Scan for the cell matching the given text and deliver its (X, Y) coordinate at center. 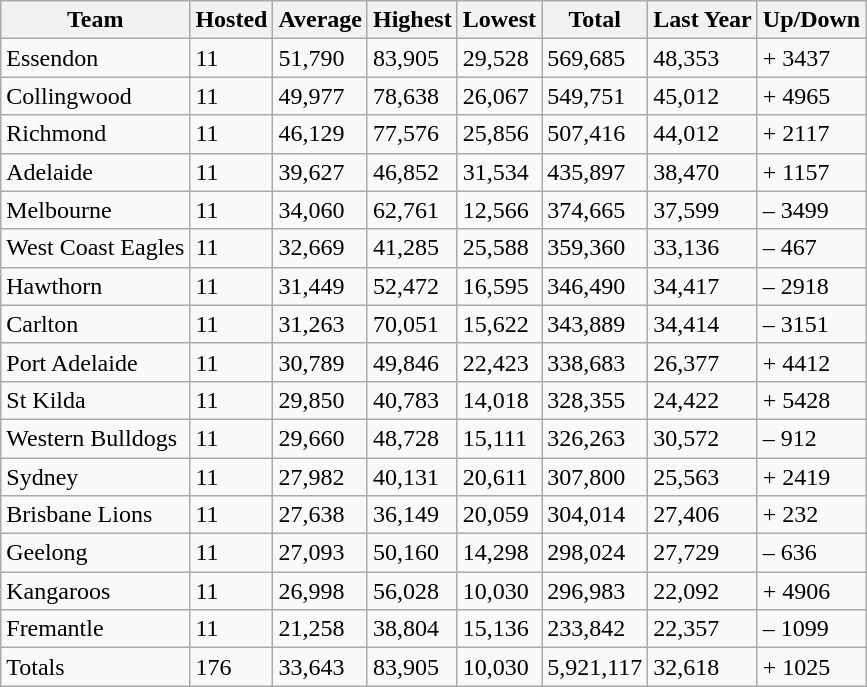
+ 232 (811, 515)
21,258 (320, 629)
Lowest (499, 20)
507,416 (595, 134)
Last Year (703, 20)
– 3499 (811, 210)
33,643 (320, 667)
Melbourne (96, 210)
70,051 (412, 324)
Hawthorn (96, 286)
549,751 (595, 96)
Total (595, 20)
– 912 (811, 438)
27,638 (320, 515)
+ 4906 (811, 591)
233,842 (595, 629)
36,149 (412, 515)
– 1099 (811, 629)
32,669 (320, 248)
44,012 (703, 134)
12,566 (499, 210)
– 3151 (811, 324)
Collingwood (96, 96)
14,298 (499, 553)
Highest (412, 20)
27,982 (320, 477)
304,014 (595, 515)
5,921,117 (595, 667)
78,638 (412, 96)
15,622 (499, 324)
25,588 (499, 248)
359,360 (595, 248)
Up/Down (811, 20)
49,977 (320, 96)
15,111 (499, 438)
– 2918 (811, 286)
+ 2419 (811, 477)
25,856 (499, 134)
29,850 (320, 400)
Kangaroos (96, 591)
77,576 (412, 134)
Team (96, 20)
48,353 (703, 58)
29,660 (320, 438)
Fremantle (96, 629)
27,093 (320, 553)
346,490 (595, 286)
22,423 (499, 362)
20,059 (499, 515)
45,012 (703, 96)
20,611 (499, 477)
38,470 (703, 172)
Totals (96, 667)
31,449 (320, 286)
+ 4412 (811, 362)
39,627 (320, 172)
52,472 (412, 286)
34,060 (320, 210)
16,595 (499, 286)
Sydney (96, 477)
176 (232, 667)
48,728 (412, 438)
Essendon (96, 58)
+ 5428 (811, 400)
Average (320, 20)
56,028 (412, 591)
328,355 (595, 400)
Hosted (232, 20)
31,263 (320, 324)
40,783 (412, 400)
– 467 (811, 248)
– 636 (811, 553)
50,160 (412, 553)
40,131 (412, 477)
Richmond (96, 134)
St Kilda (96, 400)
22,357 (703, 629)
30,789 (320, 362)
Adelaide (96, 172)
46,129 (320, 134)
24,422 (703, 400)
435,897 (595, 172)
38,804 (412, 629)
26,067 (499, 96)
Carlton (96, 324)
Brisbane Lions (96, 515)
14,018 (499, 400)
569,685 (595, 58)
31,534 (499, 172)
+ 1025 (811, 667)
+ 3437 (811, 58)
374,665 (595, 210)
22,092 (703, 591)
37,599 (703, 210)
15,136 (499, 629)
34,414 (703, 324)
26,377 (703, 362)
26,998 (320, 591)
33,136 (703, 248)
32,618 (703, 667)
34,417 (703, 286)
29,528 (499, 58)
51,790 (320, 58)
Geelong (96, 553)
Port Adelaide (96, 362)
+ 4965 (811, 96)
27,729 (703, 553)
343,889 (595, 324)
25,563 (703, 477)
41,285 (412, 248)
27,406 (703, 515)
+ 2117 (811, 134)
Western Bulldogs (96, 438)
298,024 (595, 553)
46,852 (412, 172)
326,263 (595, 438)
30,572 (703, 438)
+ 1157 (811, 172)
49,846 (412, 362)
296,983 (595, 591)
West Coast Eagles (96, 248)
338,683 (595, 362)
62,761 (412, 210)
307,800 (595, 477)
